Identify which cell holds the provided text, then report its [X, Y] central coordinate. 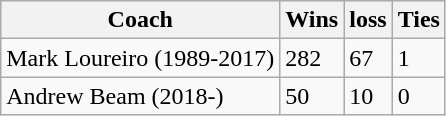
Mark Loureiro (1989-2017) [140, 58]
loss [368, 20]
Coach [140, 20]
Andrew Beam (2018-) [140, 96]
67 [368, 58]
Ties [418, 20]
0 [418, 96]
50 [312, 96]
282 [312, 58]
10 [368, 96]
Wins [312, 20]
1 [418, 58]
